Find where the given text appears and provide that cell's center as [X, Y] coordinate. 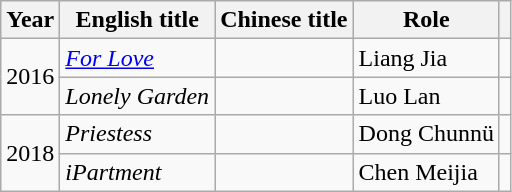
Year [30, 20]
English title [138, 20]
iPartment [138, 172]
Lonely Garden [138, 96]
Role [426, 20]
2018 [30, 153]
Chen Meijia [426, 172]
Luo Lan [426, 96]
Priestess [138, 134]
2016 [30, 77]
Chinese title [284, 20]
Liang Jia [426, 58]
Dong Chunnü [426, 134]
For Love [138, 58]
